Scan for the cell matching the given text and deliver its (x, y) coordinate at center. 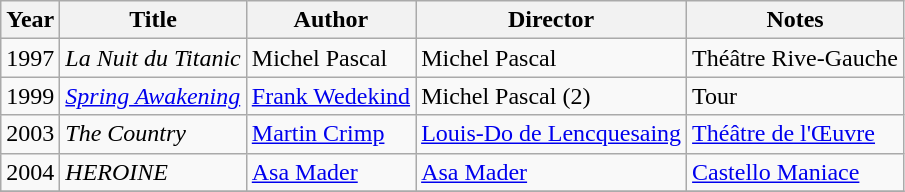
Author (330, 20)
2004 (30, 172)
2003 (30, 134)
Tour (796, 96)
Louis-Do de Lencquesaing (552, 134)
Michel Pascal (2) (552, 96)
1997 (30, 58)
La Nuit du Titanic (153, 58)
Director (552, 20)
Martin Crimp (330, 134)
Théâtre de l'Œuvre (796, 134)
Title (153, 20)
Year (30, 20)
HEROINE (153, 172)
Théâtre Rive-Gauche (796, 58)
1999 (30, 96)
Frank Wedekind (330, 96)
The Country (153, 134)
Castello Maniace (796, 172)
Notes (796, 20)
Spring Awakening (153, 96)
